Extract the (x, y) coordinate from the center of the cell holding the provided text.  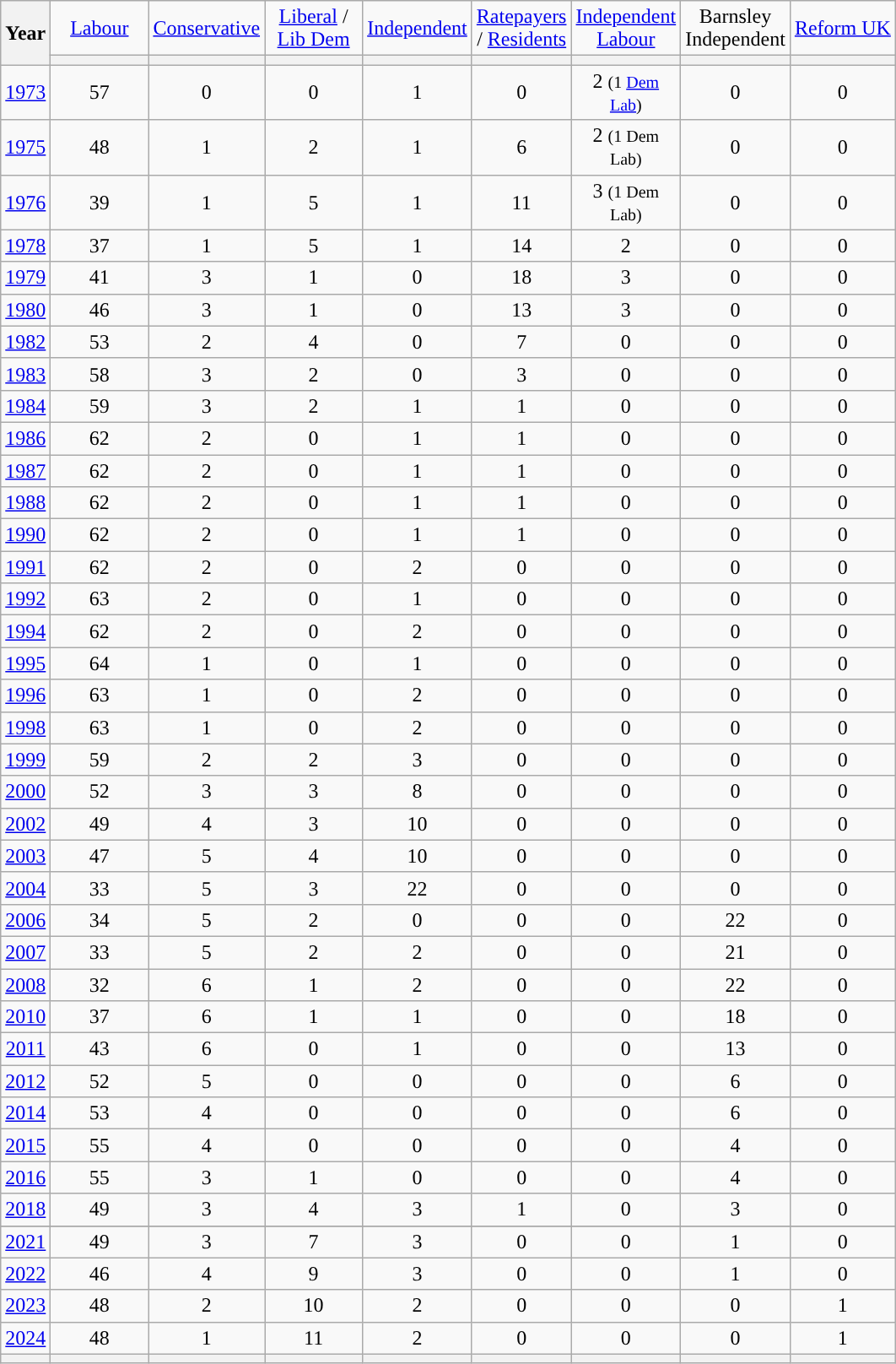
21 (736, 952)
41 (100, 278)
64 (100, 663)
8 (418, 792)
1976 (25, 203)
Labour (100, 29)
2008 (25, 985)
Year (25, 33)
58 (100, 374)
1988 (25, 503)
34 (100, 920)
1991 (25, 567)
2000 (25, 792)
14 (521, 246)
1980 (25, 310)
2015 (25, 1145)
2024 (25, 1338)
1994 (25, 631)
2004 (25, 888)
2012 (25, 1081)
1984 (25, 406)
1990 (25, 535)
47 (100, 856)
2014 (25, 1113)
1983 (25, 374)
2003 (25, 856)
3 (1 Dem Lab) (626, 203)
Reform UK (842, 29)
Conservative (207, 29)
2007 (25, 952)
1987 (25, 470)
Liberal /Lib Dem (314, 29)
Independent (418, 29)
1995 (25, 663)
Barnsley Independent (736, 29)
1982 (25, 342)
1992 (25, 599)
43 (100, 1049)
1979 (25, 278)
Independent Labour (626, 29)
2011 (25, 1049)
2006 (25, 920)
1998 (25, 728)
39 (100, 203)
9 (314, 1274)
1973 (25, 93)
2021 (25, 1242)
1986 (25, 438)
2016 (25, 1177)
2023 (25, 1306)
2002 (25, 824)
1996 (25, 696)
57 (100, 93)
32 (100, 985)
1999 (25, 760)
2022 (25, 1274)
Ratepayers/ Residents (521, 29)
1978 (25, 246)
2010 (25, 1017)
1975 (25, 147)
2018 (25, 1210)
